From the cell containing the given text, extract its center point as [x, y] coordinate. 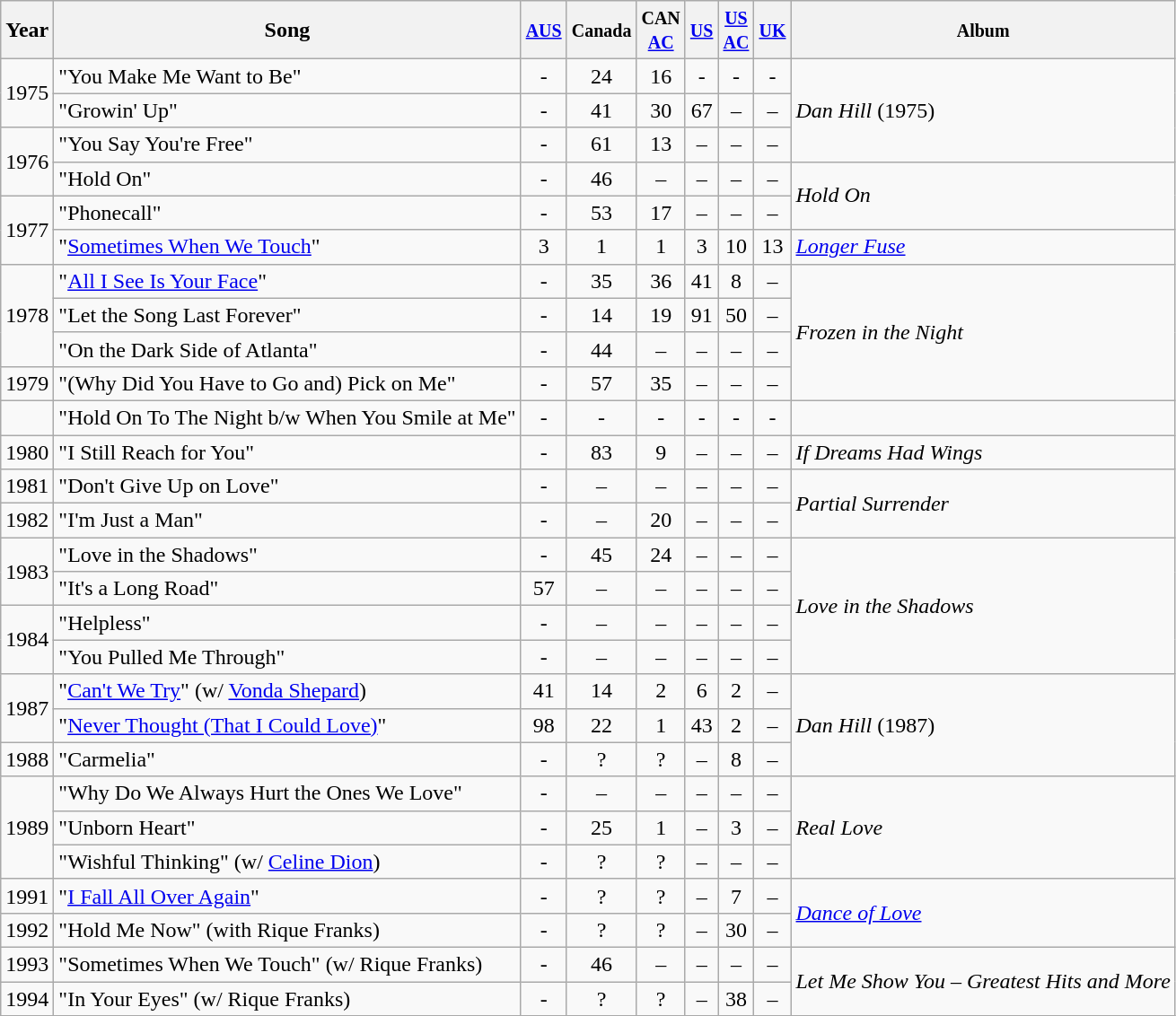
1987 [27, 708]
"Hold On" [287, 179]
UK [772, 31]
Hold On [983, 196]
"Sometimes When We Touch" (w/ Rique Franks) [287, 964]
"Hold Me Now" (with Rique Franks) [287, 930]
1982 [27, 521]
"All I See Is Your Face" [287, 281]
"Why Do We Always Hurt the Ones We Love" [287, 793]
Dan Hill (1975) [983, 110]
"Phonecall" [287, 213]
50 [736, 315]
22 [601, 725]
1978 [27, 315]
"You Say You're Free" [287, 145]
6 [702, 691]
25 [601, 828]
"Sometimes When We Touch" [287, 247]
10 [736, 247]
CANAC [661, 31]
91 [702, 315]
1994 [27, 999]
"Hold On To The Night b/w When You Smile at Me" [287, 417]
Real Love [983, 828]
"(Why Did You Have to Go and) Pick on Me" [287, 383]
"Never Thought (That I Could Love)" [287, 725]
36 [661, 281]
1992 [27, 930]
83 [601, 451]
98 [544, 725]
"In Your Eyes" (w/ Rique Franks) [287, 999]
1993 [27, 964]
Song [287, 31]
1976 [27, 162]
1977 [27, 230]
44 [601, 349]
19 [661, 315]
1983 [27, 572]
US [702, 31]
"Helpless" [287, 623]
16 [661, 76]
61 [601, 145]
1980 [27, 451]
"Carmelia" [287, 759]
Dan Hill (1987) [983, 725]
53 [601, 213]
1989 [27, 828]
1988 [27, 759]
Longer Fuse [983, 247]
1984 [27, 640]
Frozen in the Night [983, 332]
1975 [27, 93]
"I'm Just a Man" [287, 521]
"Let the Song Last Forever" [287, 315]
1991 [27, 896]
9 [661, 451]
Year [27, 31]
Love in the Shadows [983, 606]
"It's a Long Road" [287, 589]
45 [601, 555]
"Unborn Heart" [287, 828]
17 [661, 213]
"Don't Give Up on Love" [287, 486]
"Can't We Try" (w/ Vonda Shepard) [287, 691]
20 [661, 521]
"On the Dark Side of Atlanta" [287, 349]
AUS [544, 31]
67 [702, 110]
"Wishful Thinking" (w/ Celine Dion) [287, 862]
Album [983, 31]
Let Me Show You – Greatest Hits and More [983, 981]
USAC [736, 31]
1979 [27, 383]
1981 [27, 486]
"You Pulled Me Through" [287, 657]
"You Make Me Want to Be" [287, 76]
"Growin' Up" [287, 110]
7 [736, 896]
43 [702, 725]
"I Still Reach for You" [287, 451]
"I Fall All Over Again" [287, 896]
38 [736, 999]
Canada [601, 31]
Partial Surrender [983, 504]
If Dreams Had Wings [983, 451]
Dance of Love [983, 913]
"Love in the Shadows" [287, 555]
